Search for the cell housing the specified text and yield its [X, Y] center coordinate. 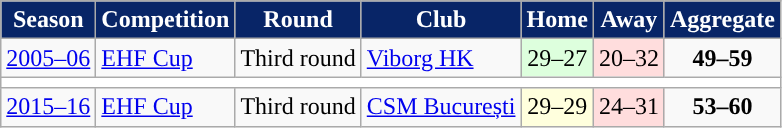
49–59 [722, 58]
24–31 [628, 107]
29–29 [557, 107]
2005–06 [48, 58]
Aggregate [722, 20]
29–27 [557, 58]
Home [557, 20]
Club [441, 20]
Round [298, 20]
Competition [166, 20]
Away [628, 20]
Viborg HK [441, 58]
Season [48, 20]
53–60 [722, 107]
2015–16 [48, 107]
CSM București [441, 107]
20–32 [628, 58]
